Detect which cell encompasses the target text, then output its [X, Y] center coordinate. 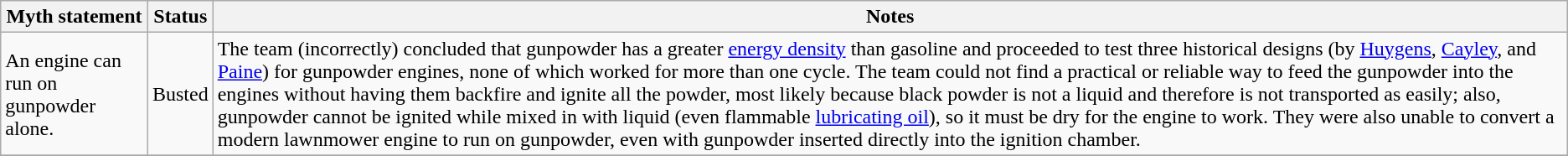
Busted [180, 94]
Notes [890, 17]
Myth statement [75, 17]
Status [180, 17]
An engine can run on gunpowder alone. [75, 94]
